Identify which cell holds the provided text, then report its (x, y) central coordinate. 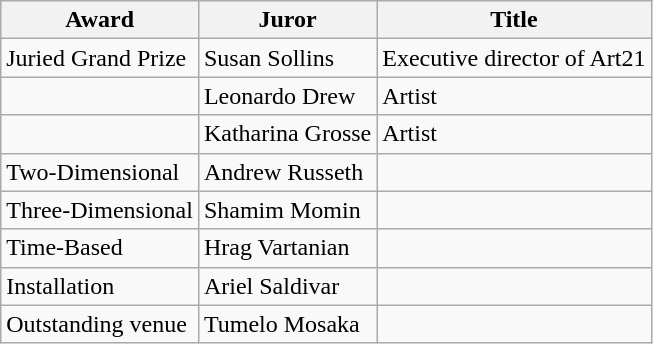
Susan Sollins (287, 58)
Installation (100, 286)
Andrew Russeth (287, 172)
Award (100, 20)
Juried Grand Prize (100, 58)
Executive director of Art21 (514, 58)
Shamim Momin (287, 210)
Katharina Grosse (287, 134)
Tumelo Mosaka (287, 324)
Leonardo Drew (287, 96)
Outstanding venue (100, 324)
Title (514, 20)
Ariel Saldivar (287, 286)
Time-Based (100, 248)
Juror (287, 20)
Two-Dimensional (100, 172)
Three-Dimensional (100, 210)
Hrag Vartanian (287, 248)
